Return the (X, Y) coordinate for the center point of the cell that contains the specified text.  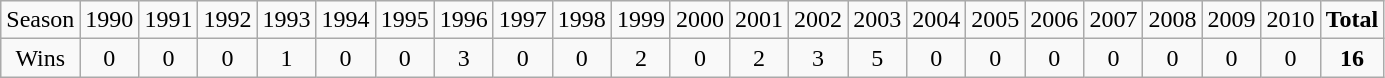
2001 (758, 20)
2003 (878, 20)
2002 (818, 20)
Season (40, 20)
2005 (996, 20)
1998 (582, 20)
Total (1352, 20)
2007 (1114, 20)
1990 (110, 20)
1992 (228, 20)
2008 (1172, 20)
1997 (522, 20)
2009 (1232, 20)
1994 (346, 20)
5 (878, 58)
1999 (640, 20)
1995 (404, 20)
Wins (40, 58)
1996 (464, 20)
2010 (1290, 20)
16 (1352, 58)
2004 (936, 20)
1 (286, 58)
2000 (700, 20)
2006 (1054, 20)
1993 (286, 20)
1991 (168, 20)
